Find where the given text appears and provide that cell's center as [x, y] coordinate. 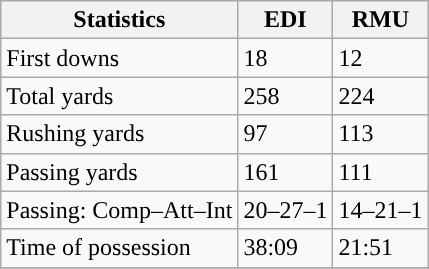
EDI [286, 20]
111 [380, 172]
Passing: Comp–Att–Int [120, 210]
Passing yards [120, 172]
21:51 [380, 248]
Total yards [120, 96]
224 [380, 96]
First downs [120, 58]
258 [286, 96]
97 [286, 134]
Statistics [120, 20]
12 [380, 58]
18 [286, 58]
Time of possession [120, 248]
38:09 [286, 248]
113 [380, 134]
161 [286, 172]
14–21–1 [380, 210]
RMU [380, 20]
20–27–1 [286, 210]
Rushing yards [120, 134]
